Search for the cell housing the specified text and yield its (X, Y) center coordinate. 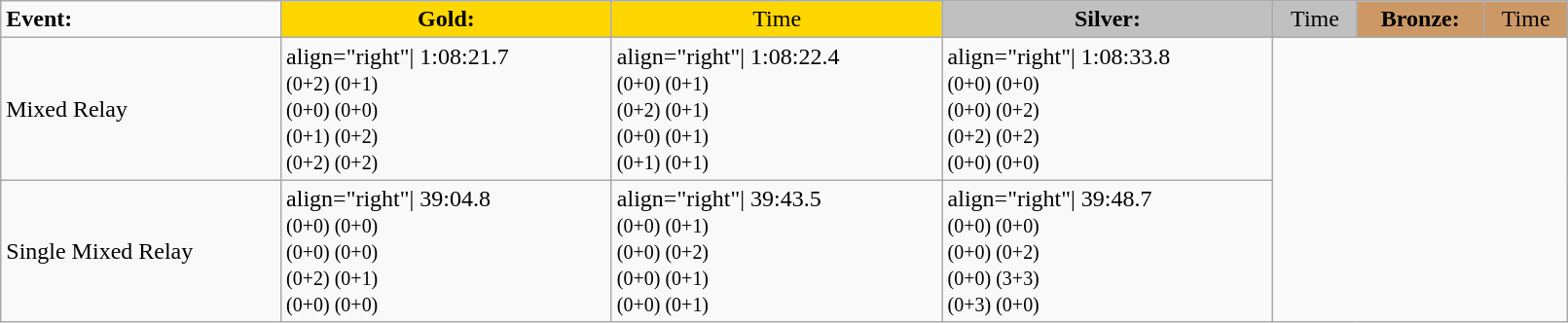
align="right"| 39:48.7(0+0) (0+0)(0+0) (0+2)(0+0) (3+3)(0+3) (0+0) (1108, 251)
Event: (141, 19)
Silver: (1108, 19)
align="right"| 1:08:21.7(0+2) (0+1)(0+0) (0+0)(0+1) (0+2)(0+2) (0+2) (447, 109)
align="right"| 1:08:22.4(0+0) (0+1)(0+2) (0+1)(0+0) (0+1)(0+1) (0+1) (777, 109)
Mixed Relay (141, 109)
align="right"| 39:04.8(0+0) (0+0)(0+0) (0+0)(0+2) (0+1)(0+0) (0+0) (447, 251)
align="right"| 39:43.5(0+0) (0+1)(0+0) (0+2)(0+0) (0+1)(0+0) (0+1) (777, 251)
Gold: (447, 19)
align="right"| 1:08:33.8(0+0) (0+0)(0+0) (0+2)(0+2) (0+2)(0+0) (0+0) (1108, 109)
Bronze: (1420, 19)
Single Mixed Relay (141, 251)
